Return [x, y] of the center of cell containing provided text 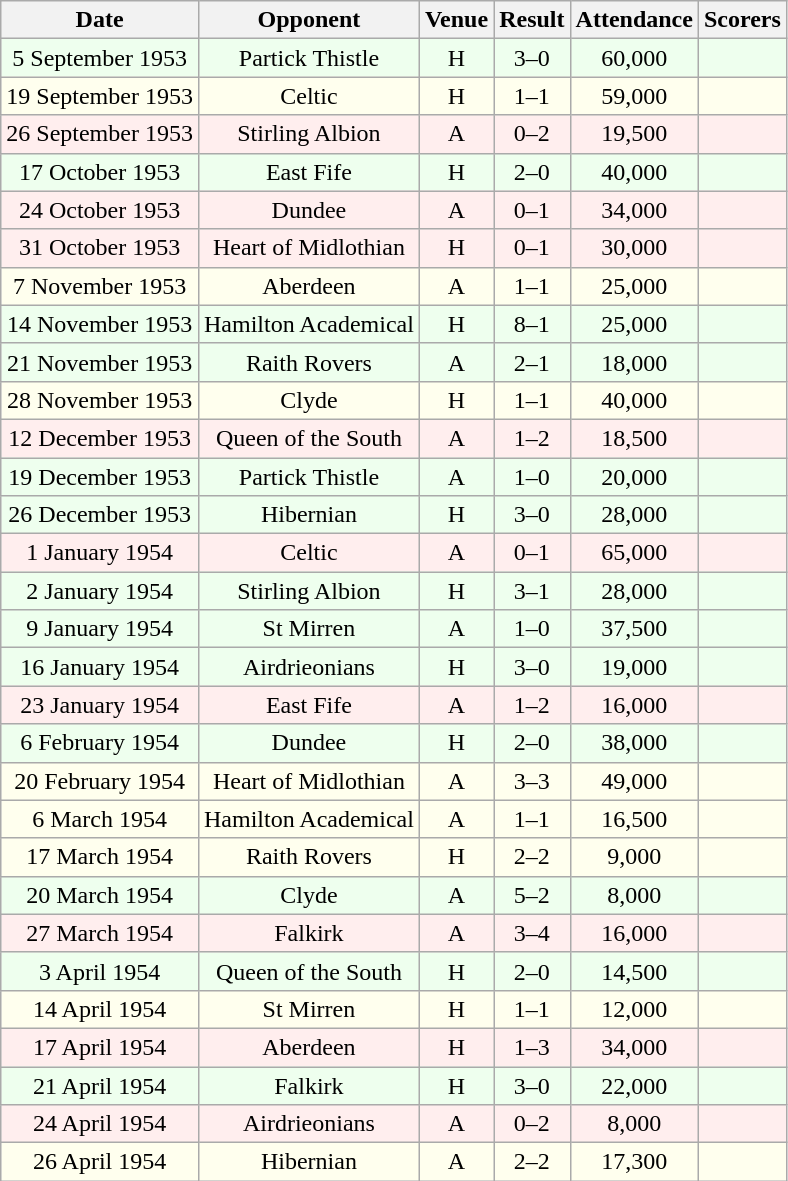
3–4 [532, 933]
6 March 1954 [100, 819]
19 September 1953 [100, 96]
14 April 1954 [100, 1009]
20,000 [634, 477]
3–1 [532, 591]
19,500 [634, 134]
6 February 1954 [100, 743]
Venue [456, 20]
26 April 1954 [100, 1162]
31 October 1953 [100, 248]
27 March 1954 [100, 933]
24 April 1954 [100, 1124]
30,000 [634, 248]
20 March 1954 [100, 895]
12 December 1953 [100, 438]
26 December 1953 [100, 515]
65,000 [634, 553]
Scorers [742, 20]
9,000 [634, 857]
21 April 1954 [100, 1085]
37,500 [634, 629]
12,000 [634, 1009]
16 January 1954 [100, 667]
18,500 [634, 438]
18,000 [634, 362]
3–3 [532, 781]
2–1 [532, 362]
5 September 1953 [100, 58]
16,500 [634, 819]
14 November 1953 [100, 324]
49,000 [634, 781]
1 January 1954 [100, 553]
Opponent [308, 20]
17 March 1954 [100, 857]
17 October 1953 [100, 172]
14,500 [634, 971]
19,000 [634, 667]
5–2 [532, 895]
Date [100, 20]
24 October 1953 [100, 210]
59,000 [634, 96]
2 January 1954 [100, 591]
7 November 1953 [100, 286]
23 January 1954 [100, 705]
28 November 1953 [100, 400]
17 April 1954 [100, 1047]
19 December 1953 [100, 477]
38,000 [634, 743]
21 November 1953 [100, 362]
1–3 [532, 1047]
20 February 1954 [100, 781]
8–1 [532, 324]
9 January 1954 [100, 629]
17,300 [634, 1162]
3 April 1954 [100, 971]
Result [532, 20]
26 September 1953 [100, 134]
60,000 [634, 58]
Attendance [634, 20]
22,000 [634, 1085]
